For the text-containing cell, return its midpoint in (x, y) coordinate format. 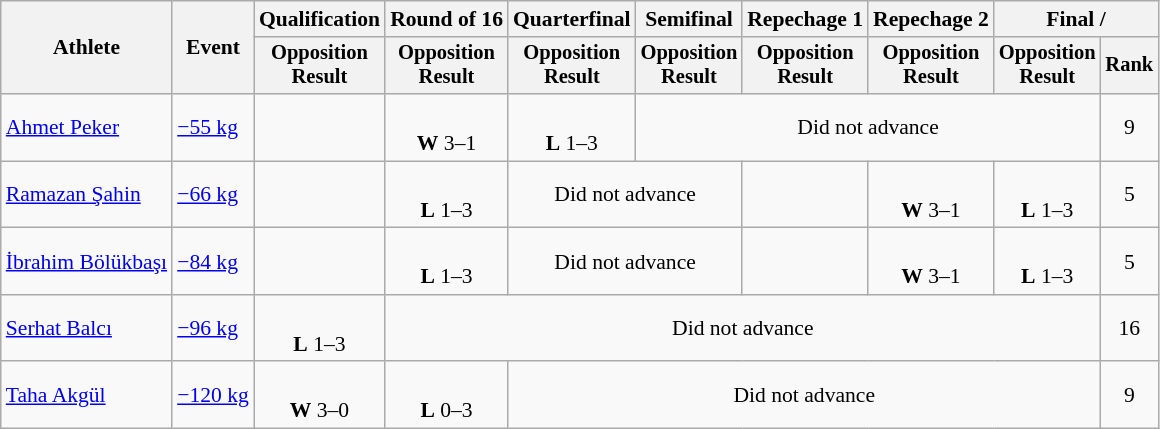
L 0–3 (446, 396)
Event (213, 48)
16 (1129, 328)
Taha Akgül (86, 396)
−84 kg (213, 262)
Round of 16 (446, 19)
Athlete (86, 48)
Repechage 1 (805, 19)
Ahmet Peker (86, 128)
−66 kg (213, 194)
−120 kg (213, 396)
W 3–0 (320, 396)
−55 kg (213, 128)
Qualification (320, 19)
Final / (1076, 19)
İbrahim Bölükbaşı (86, 262)
Serhat Balcı (86, 328)
Repechage 2 (931, 19)
Ramazan Şahin (86, 194)
Quarterfinal (572, 19)
Semifinal (690, 19)
−96 kg (213, 328)
Rank (1129, 66)
